Return (X, Y) of the center of cell containing provided text 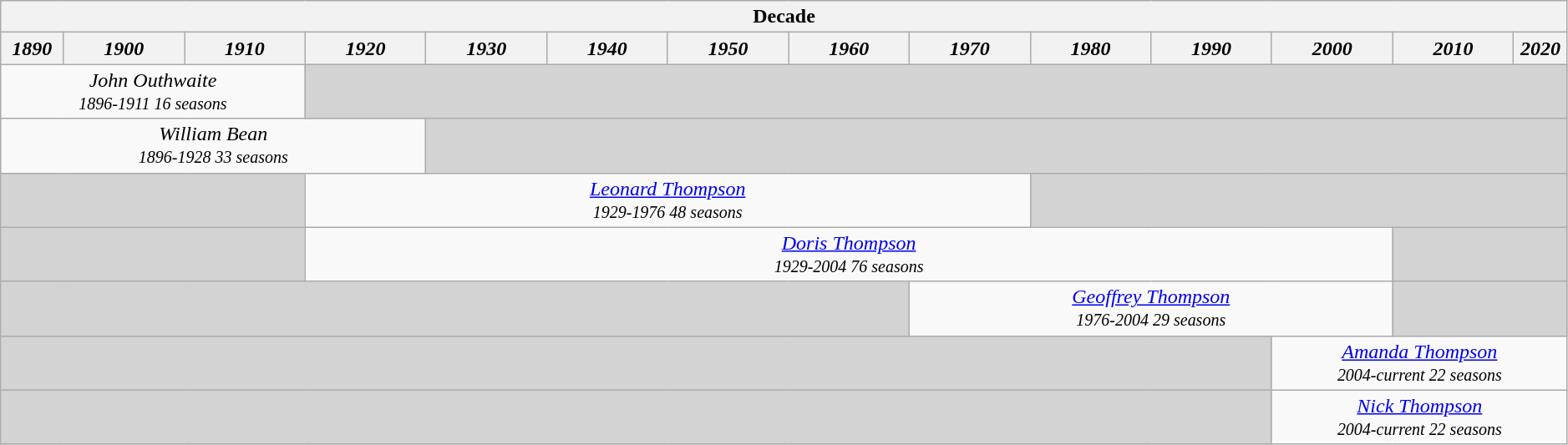
Decade (784, 17)
2000 (1332, 48)
Leonard Thompson1929-1976 48 seasons (667, 200)
1910 (246, 48)
1920 (366, 48)
Amanda Thompson2004-current 22 seasons (1419, 362)
Geoffrey Thompson1976-2004 29 seasons (1151, 309)
William Bean1896-1928 33 seasons (214, 145)
Nick Thompson2004-current 22 seasons (1419, 417)
2020 (1540, 48)
1890 (32, 48)
1990 (1211, 48)
1970 (969, 48)
John Outhwaite1896-1911 16 seasons (153, 92)
2010 (1454, 48)
1960 (849, 48)
Doris Thompson1929-2004 76 seasons (849, 254)
1940 (606, 48)
1980 (1091, 48)
1900 (124, 48)
1930 (486, 48)
1950 (728, 48)
